Detect which cell encompasses the target text, then output its (X, Y) center coordinate. 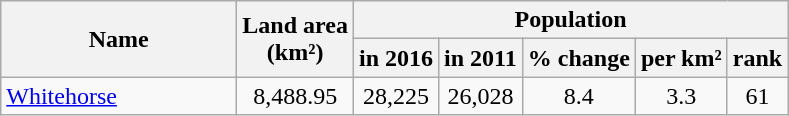
rank (757, 58)
% change (578, 58)
Land area(km²) (296, 39)
Whitehorse (119, 96)
per km² (681, 58)
8,488.95 (296, 96)
Name (119, 39)
26,028 (481, 96)
28,225 (396, 96)
in 2016 (396, 58)
Population (570, 20)
61 (757, 96)
8.4 (578, 96)
in 2011 (481, 58)
3.3 (681, 96)
